Capture the cell that displays the provided text and extract its (X, Y) central coordinate. 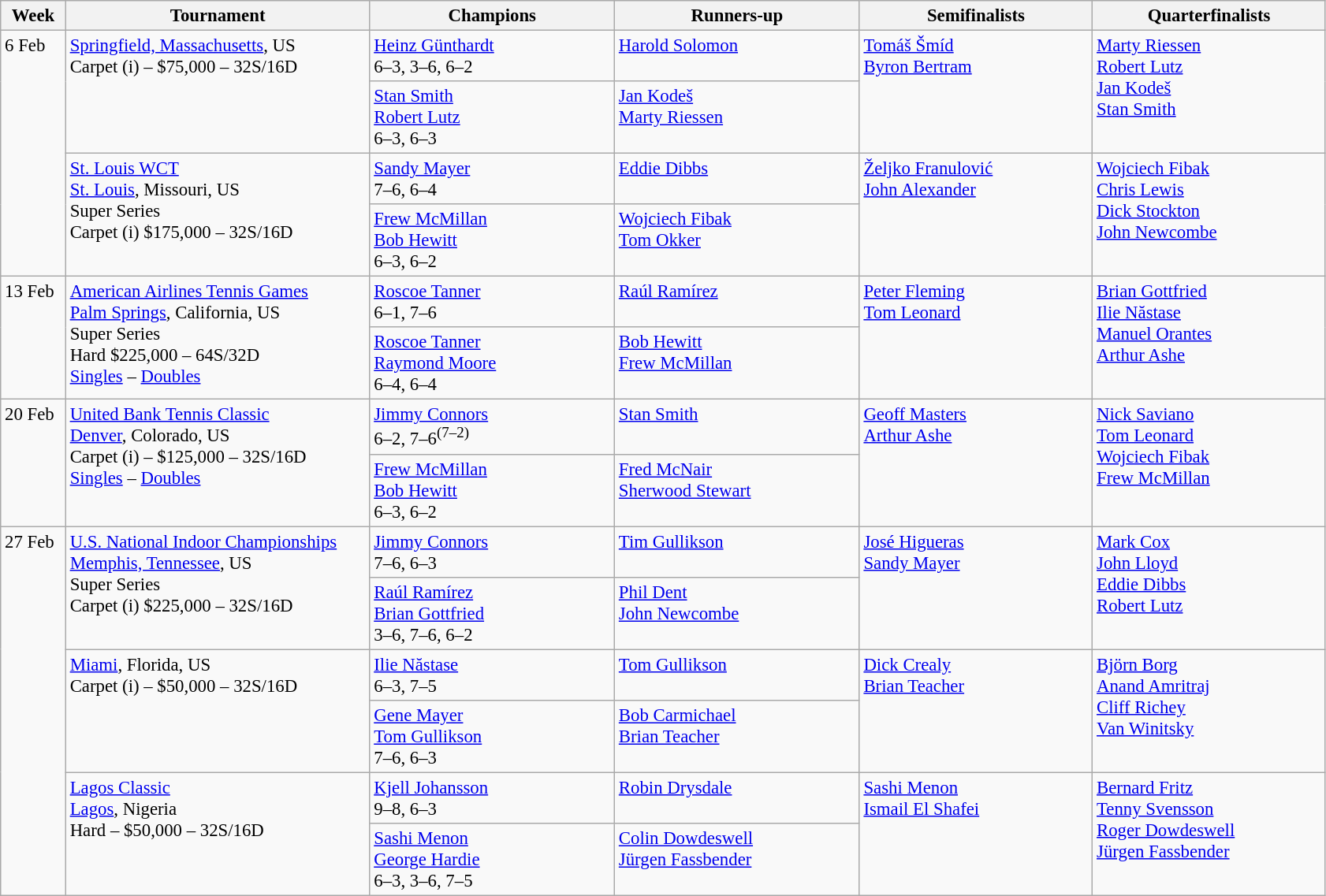
U.S. National Indoor Championships Memphis, Tennessee, US Super Series Carpet (i) $225,000 – 32S/16D (218, 588)
Kjell Johansson 9–8, 6–3 (492, 797)
Phil Dent John Newcombe (738, 613)
Jimmy Connors 7–6, 6–3 (492, 552)
Sashi Menon George Hardie 6–3, 3–6, 7–5 (492, 860)
Harold Solomon (738, 57)
Bob Hewitt Frew McMillan (738, 364)
Champions (492, 16)
Raúl Ramírez Brian Gottfried 3–6, 7–6, 6–2 (492, 613)
José Higueras Sandy Mayer (976, 588)
Semifinalists (976, 16)
Robin Drysdale (738, 797)
Springfield, Massachusetts, US Carpet (i) – $75,000 – 32S/16D (218, 92)
Nick Saviano Tom Leonard Wojciech Fibak Frew McMillan (1209, 463)
6 Feb (33, 154)
Fred McNair Sherwood Stewart (738, 490)
Roscoe Tanner Raymond Moore 6–4, 6–4 (492, 364)
Colin Dowdeswell Jürgen Fassbender (738, 860)
Dick Crealy Brian Teacher (976, 711)
Tournament (218, 16)
Geoff Masters Arthur Ashe (976, 463)
Željko Franulović John Alexander (976, 215)
Jimmy Connors 6–2, 7–6(7–2) (492, 427)
27 Feb (33, 711)
Gene Mayer Tom Gullikson 7–6, 6–3 (492, 737)
Sashi Menon Ismail El Shafei (976, 834)
Raúl Ramírez (738, 303)
Mark Cox John Lloyd Eddie Dibbs Robert Lutz (1209, 588)
American Airlines Tennis Games Palm Springs, California, US Super Series Hard $225,000 – 64S/32D Singles – Doubles (218, 338)
Marty Riessen Robert Lutz Jan Kodeš Stan Smith (1209, 92)
Miami, Florida, US Carpet (i) – $50,000 – 32S/16D (218, 711)
Peter Fleming Tom Leonard (976, 338)
Tim Gullikson (738, 552)
Quarterfinalists (1209, 16)
St. Louis WCT St. Louis, Missouri, US Super Series Carpet (i) $175,000 – 32S/16D (218, 215)
Roscoe Tanner 6–1, 7–6 (492, 303)
Stan Smith Robert Lutz 6–3, 6–3 (492, 117)
Bernard Fritz Tenny Svensson Roger Dowdeswell Jürgen Fassbender (1209, 834)
Wojciech Fibak Tom Okker (738, 240)
Björn Borg Anand Amritraj Cliff Richey Van Winitsky (1209, 711)
Tomáš Šmíd Byron Bertram (976, 92)
United Bank Tennis Classic Denver, Colorado, US Carpet (i) – $125,000 – 32S/16D Singles – Doubles (218, 463)
Brian Gottfried Ilie Năstase Manuel Orantes Arthur Ashe (1209, 338)
Week (33, 16)
Stan Smith (738, 427)
Tom Gullikson (738, 675)
Lagos Classic Lagos, Nigeria Hard – $50,000 – 32S/16D (218, 834)
Wojciech Fibak Chris Lewis Dick Stockton John Newcombe (1209, 215)
Runners-up (738, 16)
Bob Carmichael Brian Teacher (738, 737)
Ilie Năstase 6–3, 7–5 (492, 675)
Heinz Günthardt 6–3, 3–6, 6–2 (492, 57)
13 Feb (33, 338)
Jan Kodeš Marty Riessen (738, 117)
20 Feb (33, 463)
Eddie Dibbs (738, 180)
Sandy Mayer 7–6, 6–4 (492, 180)
